For the text-containing cell, return its midpoint in (x, y) coordinate format. 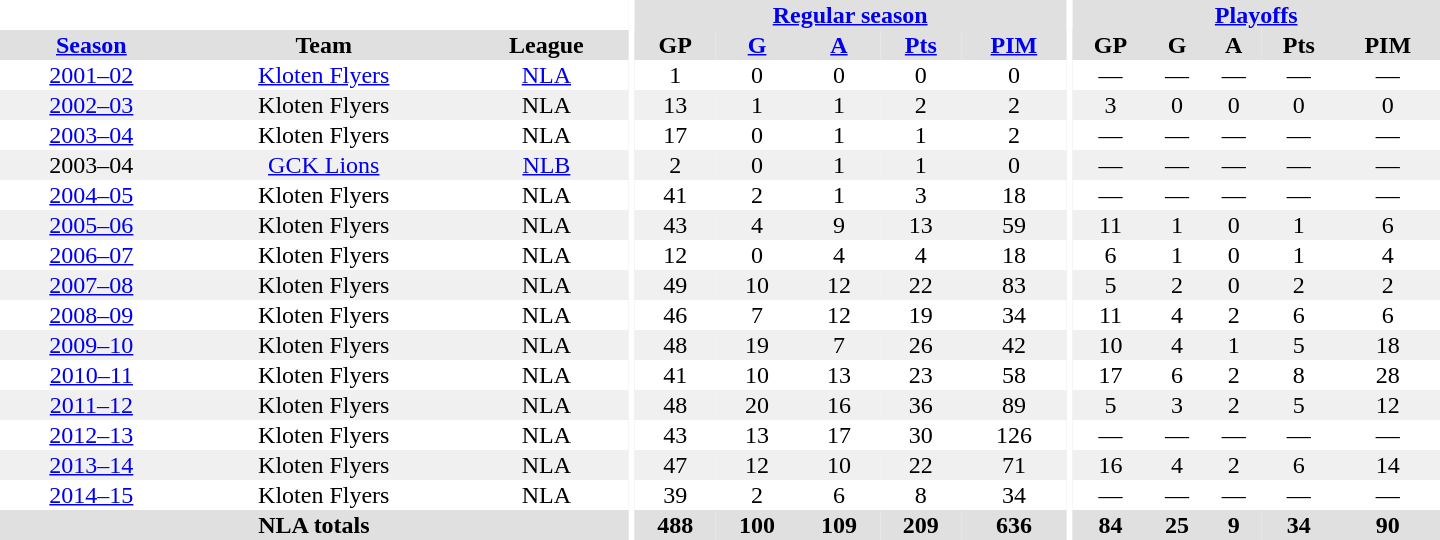
League (546, 45)
30 (921, 435)
2013–14 (92, 465)
2002–03 (92, 105)
42 (1014, 345)
46 (675, 315)
2012–13 (92, 435)
2011–12 (92, 405)
2005–06 (92, 225)
14 (1388, 465)
25 (1178, 525)
209 (921, 525)
109 (839, 525)
71 (1014, 465)
Playoffs (1256, 15)
100 (757, 525)
2001–02 (92, 75)
2008–09 (92, 315)
89 (1014, 405)
90 (1388, 525)
636 (1014, 525)
2007–08 (92, 285)
20 (757, 405)
NLB (546, 165)
2004–05 (92, 195)
2010–11 (92, 375)
59 (1014, 225)
GCK Lions (324, 165)
NLA totals (314, 525)
49 (675, 285)
26 (921, 345)
2006–07 (92, 255)
23 (921, 375)
2014–15 (92, 495)
2009–10 (92, 345)
Team (324, 45)
84 (1110, 525)
126 (1014, 435)
39 (675, 495)
36 (921, 405)
488 (675, 525)
47 (675, 465)
Season (92, 45)
83 (1014, 285)
28 (1388, 375)
Regular season (850, 15)
58 (1014, 375)
